For the text-containing cell, return its midpoint in [X, Y] coordinate format. 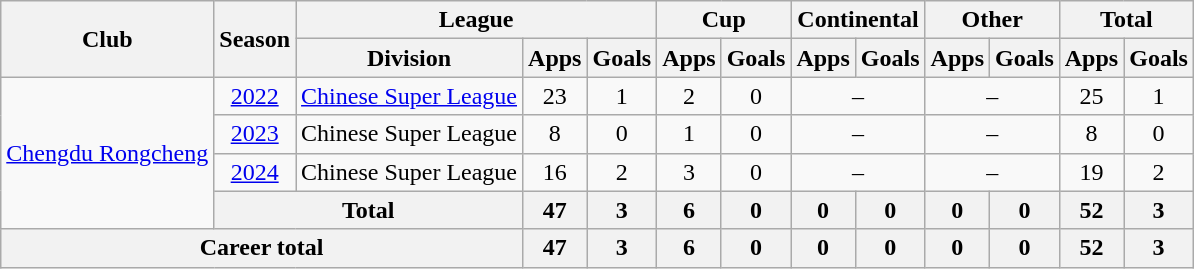
Other [992, 20]
Continental [858, 20]
League [476, 20]
19 [1091, 172]
Season [255, 39]
2022 [255, 96]
2023 [255, 134]
2024 [255, 172]
Club [108, 39]
16 [555, 172]
25 [1091, 96]
23 [555, 96]
Career total [262, 248]
Chengdu Rongcheng [108, 153]
Division [410, 58]
Cup [724, 20]
